Find where the given text appears and provide that cell's center as [x, y] coordinate. 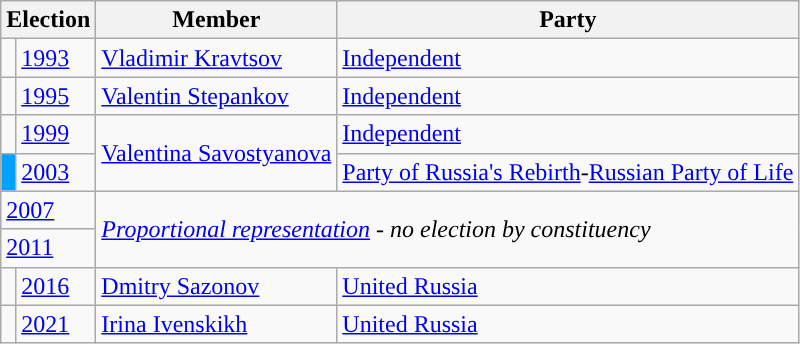
1993 [56, 58]
2011 [48, 248]
Valentin Stepankov [216, 96]
2003 [56, 172]
Dmitry Sazonov [216, 286]
2021 [56, 324]
2016 [56, 286]
Member [216, 20]
Party of Russia's Rebirth-Russian Party of Life [568, 172]
2007 [48, 210]
Vladimir Kravtsov [216, 58]
Irina Ivenskikh [216, 324]
Party [568, 20]
1995 [56, 96]
Valentina Savostyanova [216, 153]
Election [48, 20]
1999 [56, 134]
Proportional representation - no election by constituency [448, 229]
